Return [x, y] of the center of cell containing provided text 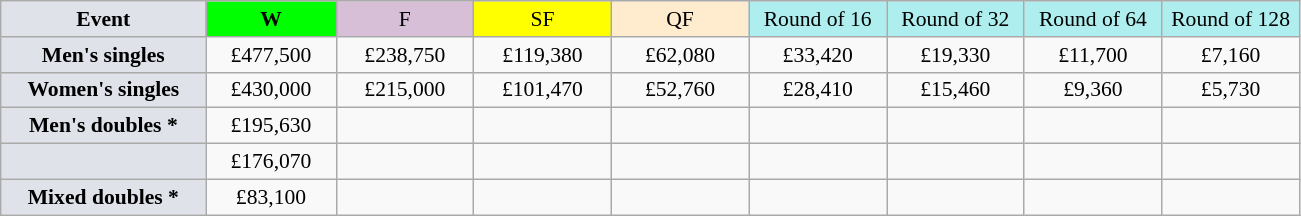
Men's doubles * [104, 126]
Round of 128 [1231, 19]
QF [680, 19]
£195,630 [271, 126]
£215,000 [405, 90]
F [405, 19]
Men's singles [104, 55]
£176,070 [271, 162]
W [271, 19]
Event [104, 19]
£7,160 [1231, 55]
£52,760 [680, 90]
£477,500 [271, 55]
£238,750 [405, 55]
SF [543, 19]
£101,470 [543, 90]
£83,100 [271, 197]
Mixed doubles * [104, 197]
£9,360 [1093, 90]
£430,000 [271, 90]
Women's singles [104, 90]
£33,420 [818, 55]
£19,330 [955, 55]
Round of 64 [1093, 19]
£62,080 [680, 55]
Round of 32 [955, 19]
£28,410 [818, 90]
£11,700 [1093, 55]
£15,460 [955, 90]
£119,380 [543, 55]
Round of 16 [818, 19]
£5,730 [1231, 90]
